Search for the cell housing the specified text and yield its [x, y] center coordinate. 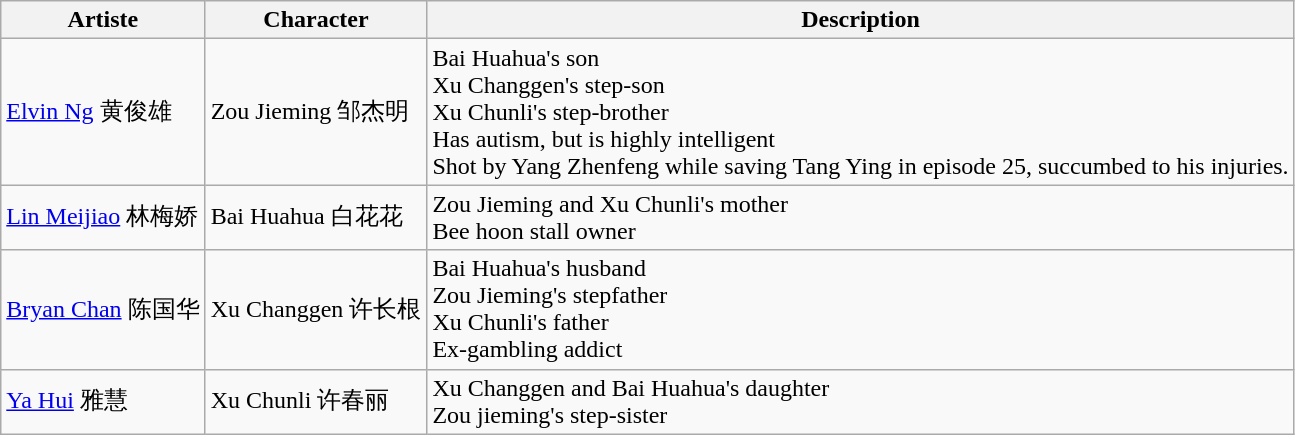
Elvin Ng 黄俊雄 [103, 112]
Xu Changgen and Bai Huahua's daughter Zou jieming's step-sister [860, 402]
Description [860, 20]
Lin Meijiao 林梅娇 [103, 218]
Artiste [103, 20]
Bai Huahua 白花花 [316, 218]
Bryan Chan 陈国华 [103, 310]
Xu Changgen 许长根 [316, 310]
Character [316, 20]
Bai Huahua's husband Zou Jieming's stepfatherXu Chunli's father Ex-gambling addict [860, 310]
Zou Jieming 邹杰明 [316, 112]
Ya Hui 雅慧 [103, 402]
Zou Jieming and Xu Chunli's mother Bee hoon stall owner [860, 218]
Xu Chunli 许春丽 [316, 402]
